Pinpoint the cell where the given text exists, returning its (X, Y) midpoint coordinate. 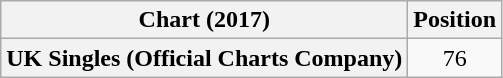
Position (455, 20)
76 (455, 58)
UK Singles (Official Charts Company) (204, 58)
Chart (2017) (204, 20)
